Search for the cell housing the specified text and yield its [X, Y] center coordinate. 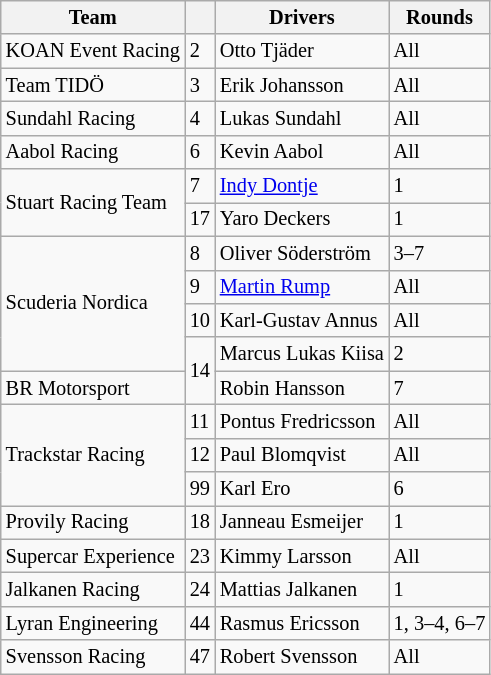
BR Motorsport [93, 388]
Jalkanen Racing [93, 589]
Supercar Experience [93, 556]
Scuderia Nordica [93, 304]
Oliver Söderström [302, 253]
Kevin Aabol [302, 152]
Martin Rump [302, 287]
Stuart Racing Team [93, 202]
3 [200, 85]
24 [200, 589]
Svensson Racing [93, 657]
Karl-Gustav Annus [302, 320]
Lukas Sundahl [302, 118]
Robert Svensson [302, 657]
KOAN Event Racing [93, 51]
Provily Racing [93, 522]
Rasmus Ericsson [302, 623]
12 [200, 455]
Team [93, 17]
Yaro Deckers [302, 219]
Robin Hansson [302, 388]
17 [200, 219]
Pontus Fredricsson [302, 421]
11 [200, 421]
44 [200, 623]
8 [200, 253]
1, 3–4, 6–7 [440, 623]
Kimmy Larsson [302, 556]
Erik Johansson [302, 85]
Mattias Jalkanen [302, 589]
Sundahl Racing [93, 118]
Janneau Esmeijer [302, 522]
Marcus Lukas Kiisa [302, 354]
Drivers [302, 17]
Otto Tjäder [302, 51]
10 [200, 320]
4 [200, 118]
Team TIDÖ [93, 85]
Lyran Engineering [93, 623]
Indy Dontje [302, 186]
99 [200, 489]
3–7 [440, 253]
47 [200, 657]
14 [200, 370]
18 [200, 522]
Rounds [440, 17]
Trackstar Racing [93, 454]
Paul Blomqvist [302, 455]
Aabol Racing [93, 152]
9 [200, 287]
23 [200, 556]
Karl Ero [302, 489]
